Return the (x, y) coordinate for the center point of the cell that contains the specified text.  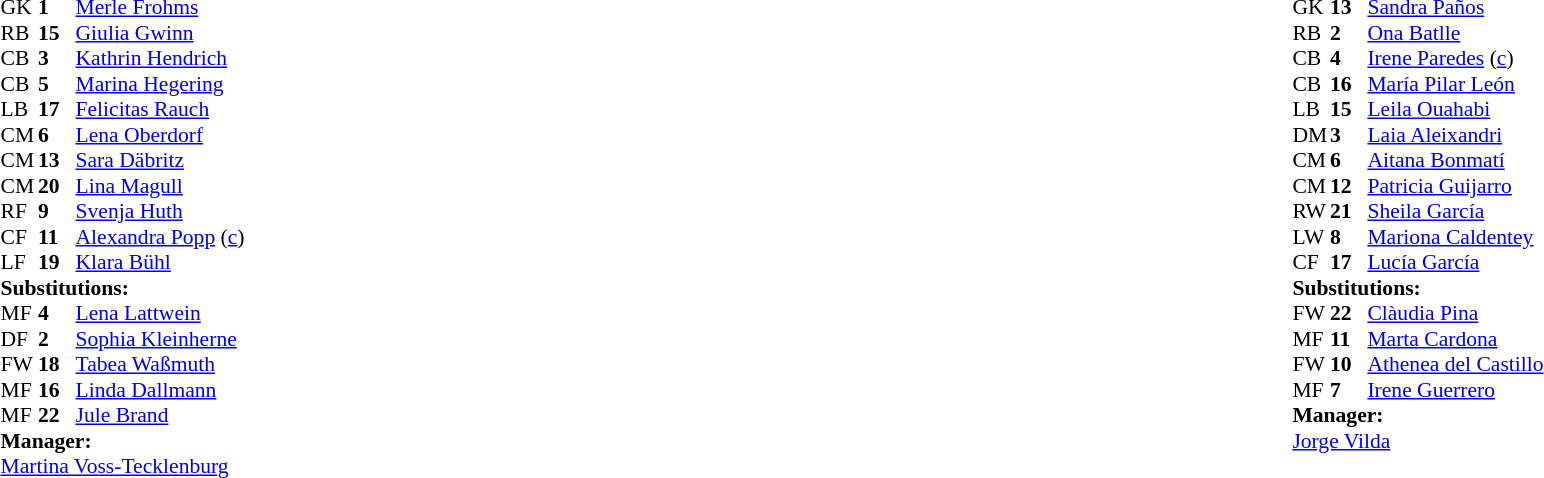
Lena Lattwein (160, 313)
9 (57, 211)
Jorge Vilda (1418, 441)
12 (1349, 186)
19 (57, 263)
Giulia Gwinn (160, 33)
Lina Magull (160, 186)
LW (1311, 237)
María Pilar León (1455, 84)
RW (1311, 211)
Linda Dallmann (160, 390)
Marta Cardona (1455, 339)
Aitana Bonmatí (1455, 161)
8 (1349, 237)
Patricia Guijarro (1455, 186)
21 (1349, 211)
DF (19, 339)
Athenea del Castillo (1455, 365)
Mariona Caldentey (1455, 237)
10 (1349, 365)
Kathrin Hendrich (160, 59)
Svenja Huth (160, 211)
Ona Batlle (1455, 33)
Lena Oberdorf (160, 135)
Leila Ouahabi (1455, 109)
Irene Guerrero (1455, 390)
20 (57, 186)
Clàudia Pina (1455, 313)
LF (19, 263)
5 (57, 84)
Sophia Kleinherne (160, 339)
Irene Paredes (c) (1455, 59)
Sheila García (1455, 211)
7 (1349, 390)
Tabea Waßmuth (160, 365)
18 (57, 365)
Marina Hegering (160, 84)
13 (57, 161)
Lucía García (1455, 263)
Alexandra Popp (c) (160, 237)
Felicitas Rauch (160, 109)
Jule Brand (160, 415)
Klara Bühl (160, 263)
DM (1311, 135)
Laia Aleixandri (1455, 135)
Sara Däbritz (160, 161)
RF (19, 211)
